Return (x, y) of the center of cell containing provided text 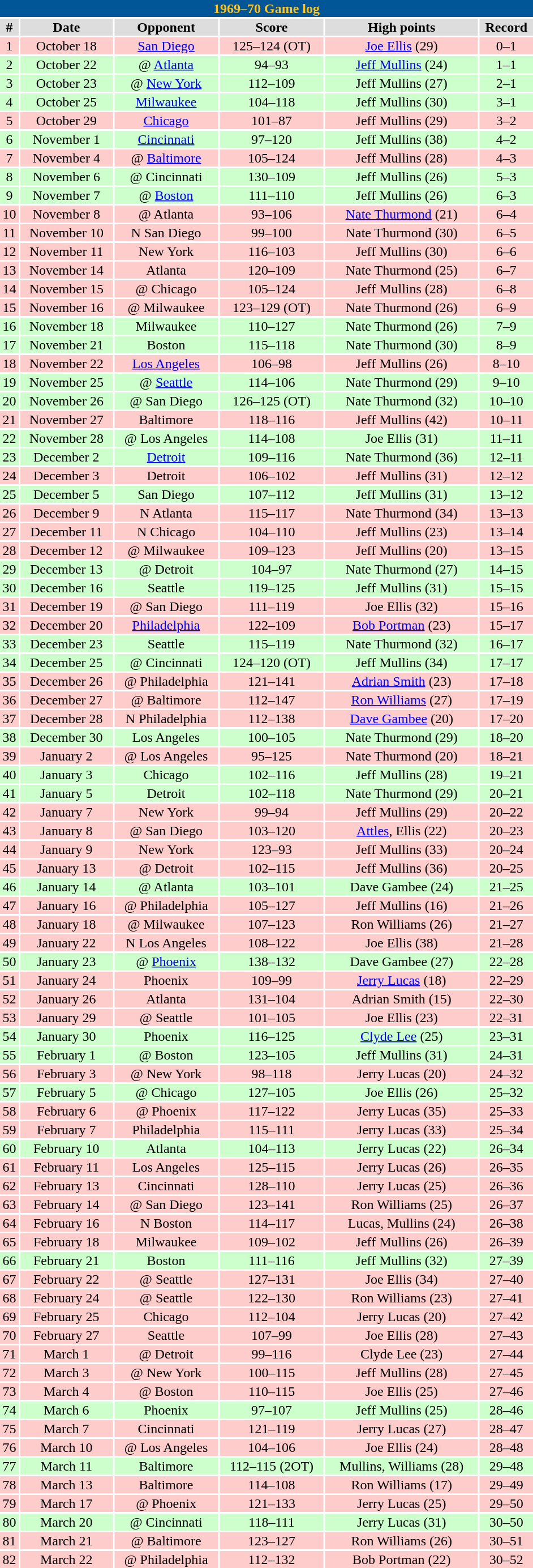
Adrian Smith (23) (402, 681)
November 7 (67, 195)
11–11 (506, 438)
October 18 (67, 46)
February 11 (67, 1167)
27–45 (506, 1373)
January 22 (67, 943)
72 (9, 1373)
Jeff Mullins (24) (402, 65)
10–11 (506, 420)
24–31 (506, 1055)
20–25 (506, 868)
111–116 (272, 1261)
17 (9, 345)
26–36 (506, 1186)
17–18 (506, 681)
123–93 (272, 849)
March 6 (67, 1410)
November 4 (67, 158)
119–125 (272, 588)
10–10 (506, 401)
January 13 (67, 868)
February 14 (67, 1204)
January 18 (67, 924)
27–41 (506, 1298)
121–119 (272, 1429)
20–21 (506, 793)
February 3 (67, 1074)
Jeff Mullins (34) (402, 663)
N Atlanta (166, 513)
61 (9, 1167)
13–12 (506, 494)
81 (9, 1541)
November 27 (67, 420)
15–17 (506, 625)
25–32 (506, 1092)
Joe Ellis (34) (402, 1279)
4 (9, 102)
57 (9, 1092)
2 (9, 65)
January 23 (67, 962)
80 (9, 1522)
January 2 (67, 756)
December 9 (67, 513)
123–105 (272, 1055)
17–20 (506, 719)
Joe Ellis (26) (402, 1092)
November 8 (67, 214)
107–123 (272, 924)
Joe Ellis (38) (402, 943)
3–2 (506, 121)
Jerry Lucas (22) (402, 1148)
54 (9, 1036)
51 (9, 980)
28–46 (506, 1410)
Nate Thurmond (34) (402, 513)
63 (9, 1204)
31 (9, 606)
1 (9, 46)
January 7 (67, 812)
112–109 (272, 83)
55 (9, 1055)
27 (9, 532)
26–38 (506, 1223)
108–122 (272, 943)
November 16 (67, 307)
128–110 (272, 1186)
Jeff Mullins (33) (402, 849)
Jeff Mullins (20) (402, 550)
115–117 (272, 513)
December 27 (67, 700)
21–27 (506, 924)
N Los Angeles (166, 943)
October 29 (67, 121)
115–119 (272, 644)
Jeff Mullins (42) (402, 420)
103–120 (272, 831)
126–125 (OT) (272, 401)
Attles, Ellis (22) (402, 831)
75 (9, 1429)
Jerry Lucas (18) (402, 980)
93–106 (272, 214)
17–19 (506, 700)
99–94 (272, 812)
Lucas, Mullins (24) (402, 1223)
25–34 (506, 1130)
Joe Ellis (31) (402, 438)
20–22 (506, 812)
December 25 (67, 663)
114–117 (272, 1223)
27–39 (506, 1261)
3–1 (506, 102)
December 5 (67, 494)
114–106 (272, 382)
Opponent (166, 27)
March 4 (67, 1391)
February 16 (67, 1223)
22–30 (506, 999)
23–31 (506, 1036)
29–49 (506, 1485)
107–112 (272, 494)
14–15 (506, 569)
Adrian Smith (15) (402, 999)
76 (9, 1447)
December 19 (67, 606)
43 (9, 831)
34 (9, 663)
78 (9, 1485)
8–9 (506, 345)
16–17 (506, 644)
104–106 (272, 1447)
13 (9, 270)
39 (9, 756)
123–129 (OT) (272, 307)
121–141 (272, 681)
Ron Williams (23) (402, 1298)
November 18 (67, 326)
111–119 (272, 606)
29 (9, 569)
102–115 (272, 868)
56 (9, 1074)
112–138 (272, 719)
109–116 (272, 457)
March 17 (67, 1503)
125–124 (OT) (272, 46)
October 25 (67, 102)
28–47 (506, 1429)
48 (9, 924)
December 11 (67, 532)
37 (9, 719)
November 26 (67, 401)
99–100 (272, 233)
110–127 (272, 326)
Joe Ellis (28) (402, 1335)
124–120 (OT) (272, 663)
Bob Portman (22) (402, 1560)
28–48 (506, 1447)
Dave Gambee (24) (402, 887)
23 (9, 457)
102–116 (272, 775)
118–111 (272, 1522)
26–37 (506, 1204)
20–24 (506, 849)
16 (9, 326)
123–141 (272, 1204)
Jeff Mullins (16) (402, 905)
December 12 (67, 550)
41 (9, 793)
27–42 (506, 1317)
105–127 (272, 905)
30 (9, 588)
101–87 (272, 121)
118–116 (272, 420)
0–1 (506, 46)
Ron Williams (25) (402, 1204)
82 (9, 1560)
December 2 (67, 457)
January 14 (67, 887)
December 20 (67, 625)
13–14 (506, 532)
2–1 (506, 83)
Jerry Lucas (33) (402, 1130)
November 1 (67, 139)
19 (9, 382)
Nate Thurmond (27) (402, 569)
30–51 (506, 1541)
97–120 (272, 139)
Jeff Mullins (38) (402, 139)
Nate Thurmond (25) (402, 270)
18 (9, 364)
5–3 (506, 177)
106–98 (272, 364)
74 (9, 1410)
79 (9, 1503)
February 10 (67, 1148)
102–118 (272, 793)
December 13 (67, 569)
111–110 (272, 195)
December 16 (67, 588)
Dave Gambee (27) (402, 962)
6–3 (506, 195)
66 (9, 1261)
Jeff Mullins (32) (402, 1261)
30–50 (506, 1522)
High points (402, 27)
68 (9, 1298)
70 (9, 1335)
Jerry Lucas (35) (402, 1111)
22–31 (506, 1018)
March 21 (67, 1541)
February 22 (67, 1279)
100–105 (272, 737)
October 23 (67, 83)
November 28 (67, 438)
3 (9, 83)
6–7 (506, 270)
January 24 (67, 980)
February 7 (67, 1130)
November 6 (67, 177)
November 22 (67, 364)
15–16 (506, 606)
9–10 (506, 382)
6–9 (506, 307)
11 (9, 233)
103–101 (272, 887)
8 (9, 177)
10 (9, 214)
19–21 (506, 775)
117–122 (272, 1111)
February 27 (67, 1335)
26–35 (506, 1167)
100–115 (272, 1373)
95–125 (272, 756)
116–103 (272, 251)
27–43 (506, 1335)
28 (9, 550)
November 11 (67, 251)
104–97 (272, 569)
Date (67, 27)
17–17 (506, 663)
Jerry Lucas (31) (402, 1522)
November 14 (67, 270)
127–105 (272, 1092)
130–109 (272, 177)
Nate Thurmond (36) (402, 457)
Joe Ellis (32) (402, 606)
8–10 (506, 364)
35 (9, 681)
20–23 (506, 831)
6–6 (506, 251)
69 (9, 1317)
March 7 (67, 1429)
Jeff Mullins (36) (402, 868)
73 (9, 1391)
40 (9, 775)
Jeff Mullins (25) (402, 1410)
March 13 (67, 1485)
47 (9, 905)
30–52 (506, 1560)
123–127 (272, 1541)
N Chicago (166, 532)
131–104 (272, 999)
112–132 (272, 1560)
Jerry Lucas (26) (402, 1167)
December 23 (67, 644)
Jeff Mullins (23) (402, 532)
21 (9, 420)
January 26 (67, 999)
March 22 (67, 1560)
February 25 (67, 1317)
Ron Williams (27) (402, 700)
1–1 (506, 65)
February 1 (67, 1055)
Bob Portman (23) (402, 625)
Ron Williams (17) (402, 1485)
March 1 (67, 1354)
27–40 (506, 1279)
N San Diego (166, 233)
60 (9, 1148)
20 (9, 401)
Score (272, 27)
44 (9, 849)
March 11 (67, 1466)
25 (9, 494)
127–131 (272, 1279)
22 (9, 438)
22–28 (506, 962)
15 (9, 307)
115–111 (272, 1130)
January 30 (67, 1036)
Jerry Lucas (27) (402, 1429)
6–5 (506, 233)
December 26 (67, 681)
104–118 (272, 102)
104–113 (272, 1148)
21–28 (506, 943)
110–115 (272, 1391)
Dave Gambee (20) (402, 719)
45 (9, 868)
12–11 (506, 457)
29–48 (506, 1466)
6 (9, 139)
November 21 (67, 345)
115–118 (272, 345)
22–29 (506, 980)
25–33 (506, 1111)
98–118 (272, 1074)
107–99 (272, 1335)
March 10 (67, 1447)
18–20 (506, 737)
15–15 (506, 588)
94–93 (272, 65)
Mullins, Williams (28) (402, 1466)
26 (9, 513)
Joe Ellis (23) (402, 1018)
7–9 (506, 326)
9 (9, 195)
January 29 (67, 1018)
November 10 (67, 233)
February 18 (67, 1242)
26–39 (506, 1242)
109–123 (272, 550)
21–25 (506, 887)
38 (9, 737)
November 15 (67, 289)
N Boston (166, 1223)
12–12 (506, 476)
February 21 (67, 1261)
122–130 (272, 1298)
42 (9, 812)
4–3 (506, 158)
Joe Ellis (29) (402, 46)
109–99 (272, 980)
7 (9, 158)
Clyde Lee (25) (402, 1036)
53 (9, 1018)
Record (506, 27)
27–46 (506, 1391)
December 28 (67, 719)
Nate Thurmond (20) (402, 756)
Joe Ellis (24) (402, 1447)
112–115 (2OT) (272, 1466)
Nate Thurmond (21) (402, 214)
125–115 (272, 1167)
Jeff Mullins (27) (402, 83)
116–125 (272, 1036)
Clyde Lee (23) (402, 1354)
71 (9, 1354)
32 (9, 625)
109–102 (272, 1242)
January 16 (67, 905)
64 (9, 1223)
33 (9, 644)
October 22 (67, 65)
58 (9, 1111)
# (9, 27)
March 20 (67, 1522)
120–109 (272, 270)
March 3 (67, 1373)
59 (9, 1130)
112–104 (272, 1317)
24–32 (506, 1074)
97–107 (272, 1410)
52 (9, 999)
1969–70 Game log (266, 8)
18–21 (506, 756)
February 24 (67, 1298)
12 (9, 251)
5 (9, 121)
January 8 (67, 831)
January 9 (67, 849)
6–4 (506, 214)
26–34 (506, 1148)
62 (9, 1186)
49 (9, 943)
104–110 (272, 532)
138–132 (272, 962)
77 (9, 1466)
January 5 (67, 793)
February 13 (67, 1186)
46 (9, 887)
67 (9, 1279)
December 3 (67, 476)
4–2 (506, 139)
January 3 (67, 775)
122–109 (272, 625)
Joe Ellis (25) (402, 1391)
13–13 (506, 513)
50 (9, 962)
121–133 (272, 1503)
February 6 (67, 1111)
14 (9, 289)
13–15 (506, 550)
December 30 (67, 737)
27–44 (506, 1354)
24 (9, 476)
99–116 (272, 1354)
February 5 (67, 1092)
65 (9, 1242)
106–102 (272, 476)
112–147 (272, 700)
29–50 (506, 1503)
101–105 (272, 1018)
36 (9, 700)
6–8 (506, 289)
November 25 (67, 382)
21–26 (506, 905)
N Philadelphia (166, 719)
